Pinpoint the cell where the given text exists, returning its [X, Y] midpoint coordinate. 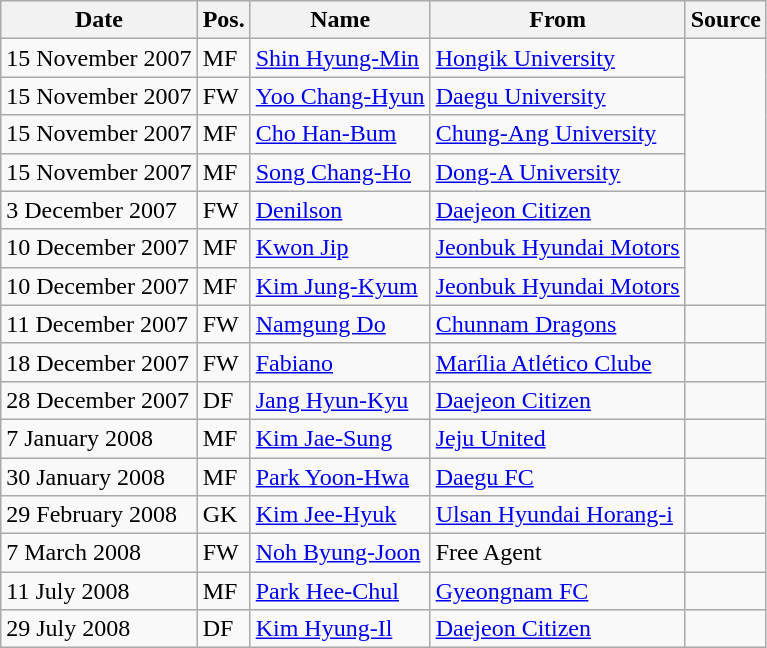
Kim Hyung-Il [340, 629]
18 December 2007 [99, 362]
3 December 2007 [99, 210]
Jang Hyun-Kyu [340, 400]
From [558, 20]
30 January 2008 [99, 477]
Marília Atlético Clube [558, 362]
Kim Jung-Kyum [340, 286]
Kwon Jip [340, 248]
Park Yoon-Hwa [340, 477]
29 July 2008 [99, 629]
Daegu University [558, 96]
Name [340, 20]
Ulsan Hyundai Horang-i [558, 515]
Yoo Chang-Hyun [340, 96]
Hongik University [558, 58]
Denilson [340, 210]
Chung-Ang University [558, 134]
GK [224, 515]
11 December 2007 [99, 324]
7 January 2008 [99, 438]
Date [99, 20]
28 December 2007 [99, 400]
Gyeongnam FC [558, 591]
Kim Jee-Hyuk [340, 515]
Cho Han-Bum [340, 134]
Free Agent [558, 553]
Dong-A University [558, 172]
Park Hee-Chul [340, 591]
Fabiano [340, 362]
29 February 2008 [99, 515]
Daegu FC [558, 477]
Pos. [224, 20]
Kim Jae-Sung [340, 438]
Shin Hyung-Min [340, 58]
Jeju United [558, 438]
Source [726, 20]
Song Chang-Ho [340, 172]
11 July 2008 [99, 591]
Chunnam Dragons [558, 324]
Noh Byung-Joon [340, 553]
Namgung Do [340, 324]
7 March 2008 [99, 553]
